Output the [x, y] coordinate of the center of the cell containing the given text.  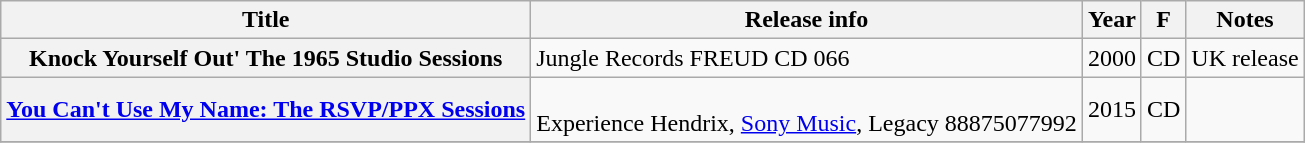
2000 [1112, 58]
Release info [807, 20]
Year [1112, 20]
UK release [1245, 58]
Jungle Records FREUD CD 066 [807, 58]
Notes [1245, 20]
Title [266, 20]
2015 [1112, 110]
Knock Yourself Out' The 1965 Studio Sessions [266, 58]
F [1163, 20]
Experience Hendrix, Sony Music, Legacy 88875077992 [807, 110]
You Can't Use My Name: The RSVP/PPX Sessions [266, 110]
